Identify which cell holds the provided text, then report its (x, y) central coordinate. 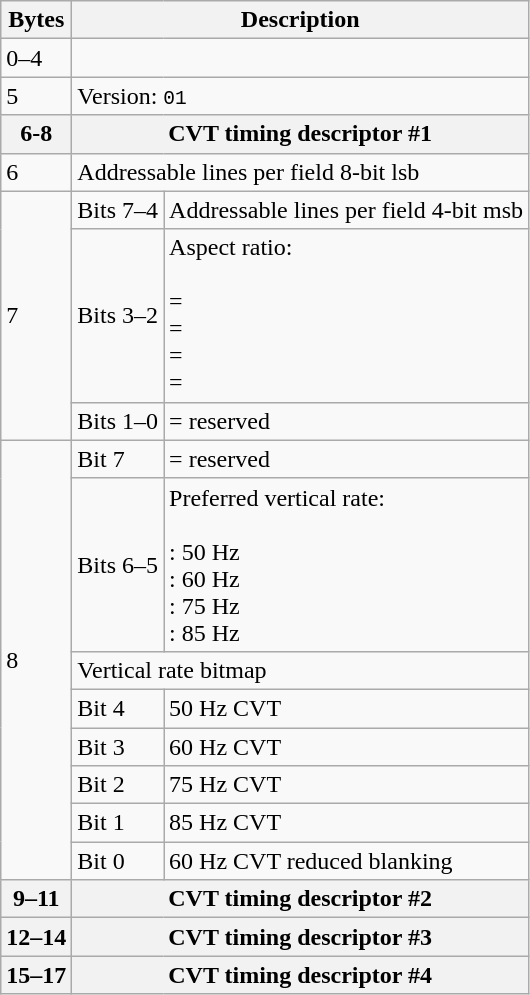
Preferred vertical rate:: 50 Hz : 60 Hz : 75 Hz : 85 Hz (346, 564)
Bits 7–4 (118, 210)
Addressable lines per field 4-bit msb (346, 210)
Vertical rate bitmap (300, 670)
Version: 01 (300, 96)
CVT timing descriptor #3 (300, 937)
Bit 3 (118, 747)
85 Hz CVT (346, 823)
Bit 4 (118, 708)
CVT timing descriptor #4 (300, 975)
6 (36, 172)
Addressable lines per field 8-bit lsb (300, 172)
15–17 (36, 975)
CVT timing descriptor #2 (300, 899)
CVT timing descriptor #1 (300, 134)
Bit 7 (118, 459)
Bytes (36, 20)
Bit 0 (118, 861)
Bit 2 (118, 785)
7 (36, 316)
75 Hz CVT (346, 785)
9–11 (36, 899)
Bit 1 (118, 823)
Bits 6–5 (118, 564)
50 Hz CVT (346, 708)
5 (36, 96)
60 Hz CVT reduced blanking (346, 861)
60 Hz CVT (346, 747)
Bits 1–0 (118, 421)
12–14 (36, 937)
6-8 (36, 134)
8 (36, 660)
Description (300, 20)
Aspect ratio: = = = = (346, 316)
0–4 (36, 58)
Bits 3–2 (118, 316)
